For the text-containing cell, return its midpoint in (x, y) coordinate format. 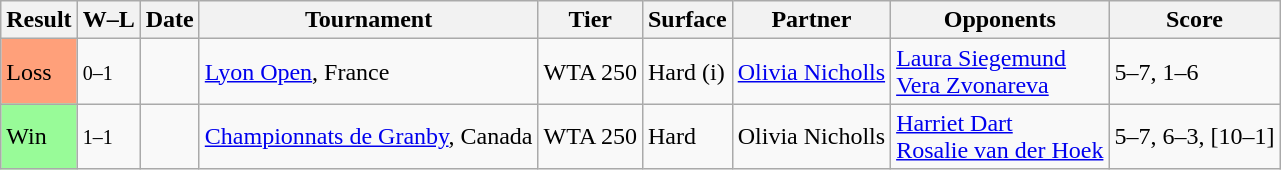
1–1 (108, 136)
Tournament (368, 20)
Hard (i) (687, 72)
Score (1194, 20)
Lyon Open, France (368, 72)
Harriet Dart Rosalie van der Hoek (1000, 136)
5–7, 1–6 (1194, 72)
W–L (108, 20)
Win (39, 136)
5–7, 6–3, [10–1] (1194, 136)
Opponents (1000, 20)
Surface (687, 20)
Tier (590, 20)
Hard (687, 136)
Loss (39, 72)
Laura Siegemund Vera Zvonareva (1000, 72)
Championnats de Granby, Canada (368, 136)
Partner (811, 20)
Result (39, 20)
0–1 (108, 72)
Date (170, 20)
